Output the (X, Y) coordinate of the center of the cell containing the given text.  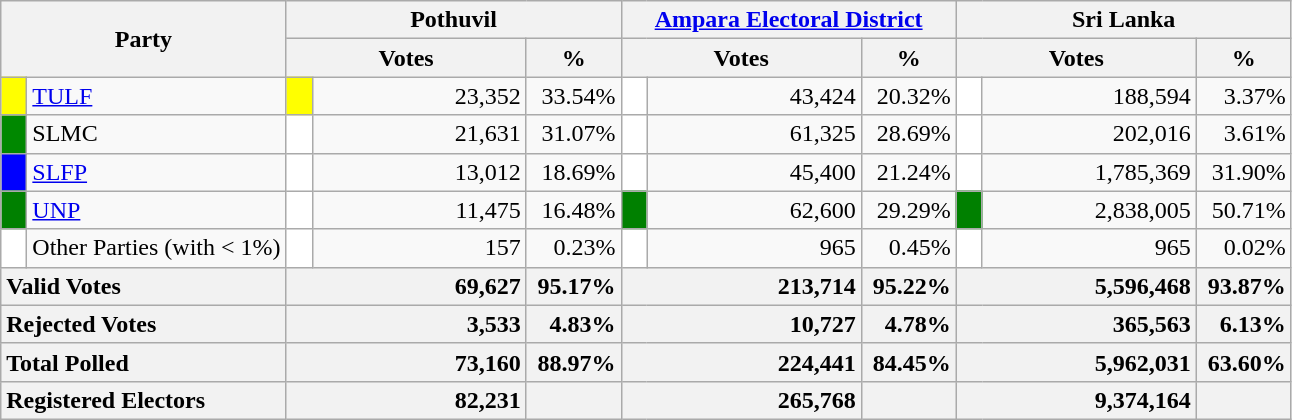
Other Parties (with < 1%) (156, 248)
93.87% (1244, 286)
20.32% (908, 96)
61,325 (754, 134)
3,533 (406, 324)
Registered Electors (144, 400)
23,352 (419, 96)
16.48% (574, 210)
82,231 (406, 400)
31.07% (574, 134)
10,727 (741, 324)
3.37% (1244, 96)
157 (419, 248)
63.60% (1244, 362)
18.69% (574, 172)
45,400 (754, 172)
6.13% (1244, 324)
9,374,164 (1076, 400)
73,160 (406, 362)
88.97% (574, 362)
224,441 (741, 362)
21.24% (908, 172)
Ampara Electoral District (788, 20)
5,962,031 (1076, 362)
Sri Lanka (1124, 20)
202,016 (1089, 134)
62,600 (754, 210)
0.02% (1244, 248)
0.23% (574, 248)
43,424 (754, 96)
28.69% (908, 134)
Total Polled (144, 362)
265,768 (741, 400)
4.78% (908, 324)
UNP (156, 210)
5,596,468 (1076, 286)
29.29% (908, 210)
84.45% (908, 362)
33.54% (574, 96)
2,838,005 (1089, 210)
TULF (156, 96)
Pothuvil (454, 20)
1,785,369 (1089, 172)
0.45% (908, 248)
21,631 (419, 134)
Valid Votes (144, 286)
4.83% (574, 324)
3.61% (1244, 134)
188,594 (1089, 96)
SLMC (156, 134)
31.90% (1244, 172)
50.71% (1244, 210)
95.17% (574, 286)
69,627 (406, 286)
13,012 (419, 172)
Rejected Votes (144, 324)
11,475 (419, 210)
213,714 (741, 286)
Party (144, 39)
SLFP (156, 172)
365,563 (1076, 324)
95.22% (908, 286)
